Return [X, Y] of the center of cell containing provided text 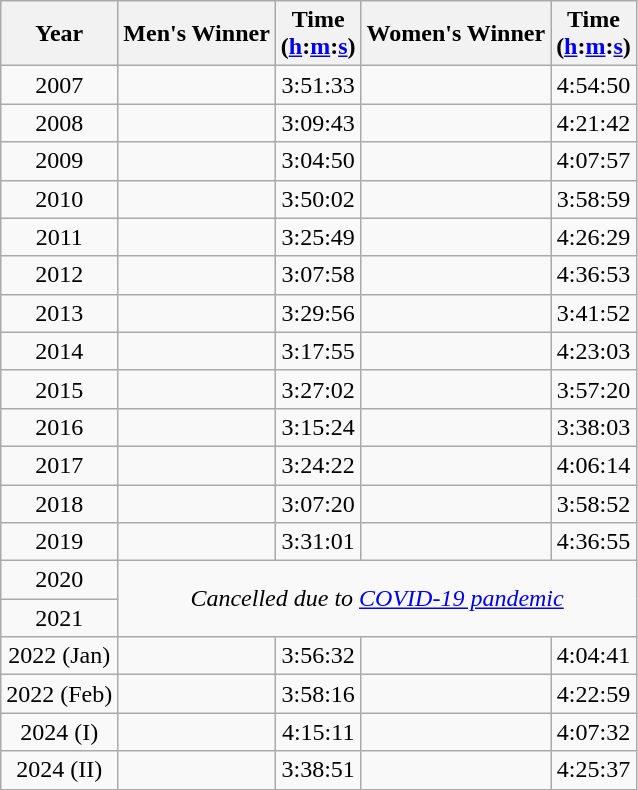
2013 [60, 313]
2010 [60, 199]
2009 [60, 161]
2015 [60, 389]
2011 [60, 237]
2022 (Jan) [60, 656]
3:38:03 [594, 427]
2021 [60, 618]
4:22:59 [594, 694]
4:21:42 [594, 123]
Women's Winner [456, 34]
3:51:33 [318, 85]
4:25:37 [594, 770]
3:38:51 [318, 770]
Cancelled due to COVID-19 pandemic [378, 599]
4:36:53 [594, 275]
2012 [60, 275]
2007 [60, 85]
3:57:20 [594, 389]
3:56:32 [318, 656]
3:04:50 [318, 161]
2024 (II) [60, 770]
4:54:50 [594, 85]
2017 [60, 465]
3:31:01 [318, 542]
3:27:02 [318, 389]
4:07:32 [594, 732]
3:41:52 [594, 313]
3:07:20 [318, 503]
Year [60, 34]
Men's Winner [197, 34]
2014 [60, 351]
3:09:43 [318, 123]
4:36:55 [594, 542]
3:58:59 [594, 199]
3:25:49 [318, 237]
3:07:58 [318, 275]
3:24:22 [318, 465]
3:58:16 [318, 694]
4:23:03 [594, 351]
4:04:41 [594, 656]
2020 [60, 580]
4:15:11 [318, 732]
4:07:57 [594, 161]
3:29:56 [318, 313]
2008 [60, 123]
2024 (I) [60, 732]
2016 [60, 427]
2022 (Feb) [60, 694]
3:50:02 [318, 199]
3:15:24 [318, 427]
3:58:52 [594, 503]
4:06:14 [594, 465]
3:17:55 [318, 351]
2018 [60, 503]
4:26:29 [594, 237]
2019 [60, 542]
